Detect which cell encompasses the target text, then output its [X, Y] center coordinate. 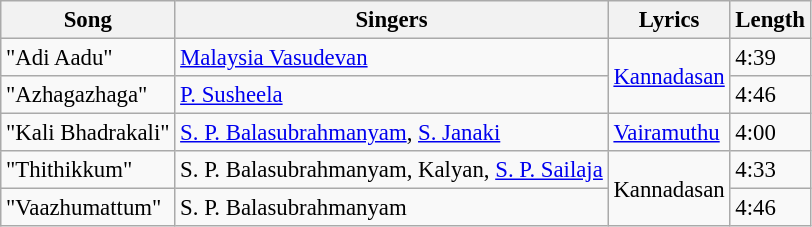
"Kali Bhadrakali" [88, 133]
Malaysia Vasudevan [392, 58]
Vairamuthu [669, 133]
4:39 [770, 58]
"Thithikkum" [88, 170]
S. P. Balasubrahmanyam [392, 208]
4:00 [770, 133]
"Azhagazhaga" [88, 95]
Song [88, 20]
P. Susheela [392, 95]
"Adi Aadu" [88, 58]
Lyrics [669, 20]
Singers [392, 20]
Length [770, 20]
"Vaazhumattum" [88, 208]
S. P. Balasubrahmanyam, S. Janaki [392, 133]
4:33 [770, 170]
S. P. Balasubrahmanyam, Kalyan, S. P. Sailaja [392, 170]
